Identify which cell holds the provided text, then report its (X, Y) central coordinate. 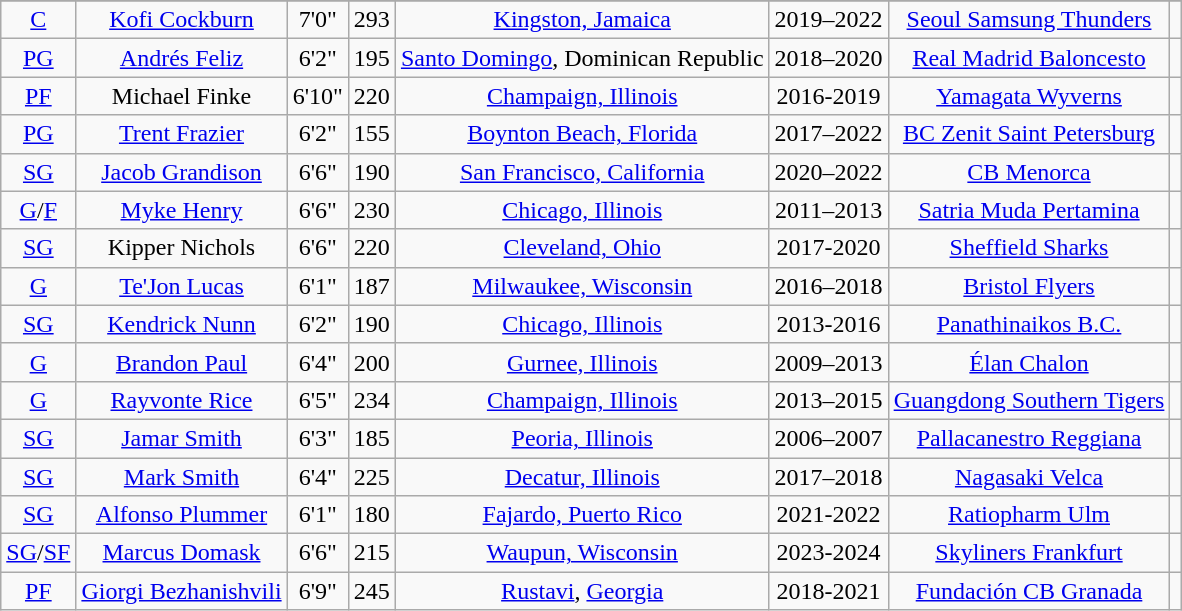
Waupun, Wisconsin (582, 553)
Santo Domingo, Dominican Republic (582, 58)
6'5" (318, 400)
Kendrick Nunn (182, 324)
Ratiopharm Ulm (1029, 515)
Te'Jon Lucas (182, 286)
2018-2021 (828, 591)
245 (372, 591)
Kofi Cockburn (182, 20)
Cleveland, Ohio (582, 248)
Giorgi Bezhanishvili (182, 591)
7'0" (318, 20)
Boynton Beach, Florida (582, 134)
Fundación CB Granada (1029, 591)
200 (372, 362)
6'3" (318, 438)
2020–2022 (828, 172)
Real Madrid Baloncesto (1029, 58)
2016-2019 (828, 96)
Nagasaki Velca (1029, 477)
195 (372, 58)
Decatur, Illinois (582, 477)
2016–2018 (828, 286)
CB Menorca (1029, 172)
Jacob Grandison (182, 172)
Trent Frazier (182, 134)
Pallacanestro Reggiana (1029, 438)
Fajardo, Puerto Rico (582, 515)
2009–2013 (828, 362)
185 (372, 438)
Yamagata Wyverns (1029, 96)
234 (372, 400)
2011–2013 (828, 210)
230 (372, 210)
Bristol Flyers (1029, 286)
Skyliners Frankfurt (1029, 553)
SG/SF (38, 553)
2019–2022 (828, 20)
Michael Finke (182, 96)
Satria Muda Pertamina (1029, 210)
Gurnee, Illinois (582, 362)
155 (372, 134)
2018–2020 (828, 58)
Rustavi, Georgia (582, 591)
Kingston, Jamaica (582, 20)
Mark Smith (182, 477)
Marcus Domask (182, 553)
225 (372, 477)
Élan Chalon (1029, 362)
Myke Henry (182, 210)
Rayvonte Rice (182, 400)
2017–2022 (828, 134)
2023-2024 (828, 553)
2021-2022 (828, 515)
293 (372, 20)
Panathinaikos B.C. (1029, 324)
Andrés Feliz (182, 58)
6'9" (318, 591)
180 (372, 515)
6'10" (318, 96)
Sheffield Sharks (1029, 248)
2006–2007 (828, 438)
Jamar Smith (182, 438)
215 (372, 553)
2017-2020 (828, 248)
2013–2015 (828, 400)
G/F (38, 210)
Guangdong Southern Tigers (1029, 400)
2017–2018 (828, 477)
Kipper Nichols (182, 248)
Alfonso Plummer (182, 515)
Brandon Paul (182, 362)
187 (372, 286)
Peoria, Illinois (582, 438)
C (38, 20)
Milwaukee, Wisconsin (582, 286)
2013-2016 (828, 324)
San Francisco, California (582, 172)
Seoul Samsung Thunders (1029, 20)
BC Zenit Saint Petersburg (1029, 134)
